From the cell containing the given text, extract its center point as [X, Y] coordinate. 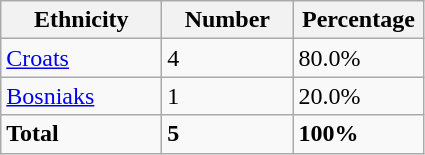
Croats [82, 58]
5 [228, 134]
100% [358, 134]
4 [228, 58]
80.0% [358, 58]
Percentage [358, 20]
Bosniaks [82, 96]
Total [82, 134]
20.0% [358, 96]
Ethnicity [82, 20]
1 [228, 96]
Number [228, 20]
